Scan for the cell matching the given text and deliver its [X, Y] coordinate at center. 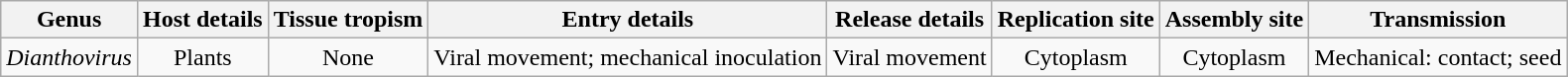
Release details [909, 20]
Dianthovirus [69, 57]
Viral movement [909, 57]
None [348, 57]
Viral movement; mechanical inoculation [628, 57]
Mechanical: contact; seed [1438, 57]
Transmission [1438, 20]
Plants [202, 57]
Assembly site [1234, 20]
Entry details [628, 20]
Replication site [1075, 20]
Tissue tropism [348, 20]
Host details [202, 20]
Genus [69, 20]
